Detect which cell encompasses the target text, then output its (X, Y) center coordinate. 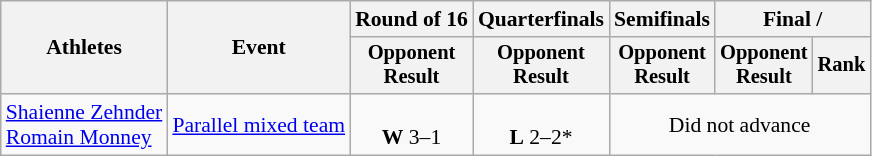
Round of 16 (412, 19)
Shaienne ZehnderRomain Monney (84, 124)
Final / (792, 19)
W 3–1 (412, 124)
Did not advance (740, 124)
Rank (842, 66)
Event (258, 48)
Athletes (84, 48)
Semifinals (662, 19)
L 2–2* (541, 124)
Quarterfinals (541, 19)
Parallel mixed team (258, 124)
